Search for the cell housing the specified text and yield its [x, y] center coordinate. 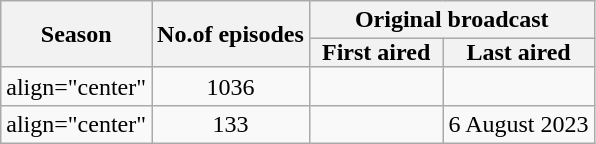
1036 [231, 86]
6 August 2023 [518, 124]
Season [76, 34]
Last aired [518, 53]
No.of episodes [231, 34]
Original broadcast [452, 20]
133 [231, 124]
First aired [376, 53]
